Detect which cell encompasses the target text, then output its (x, y) center coordinate. 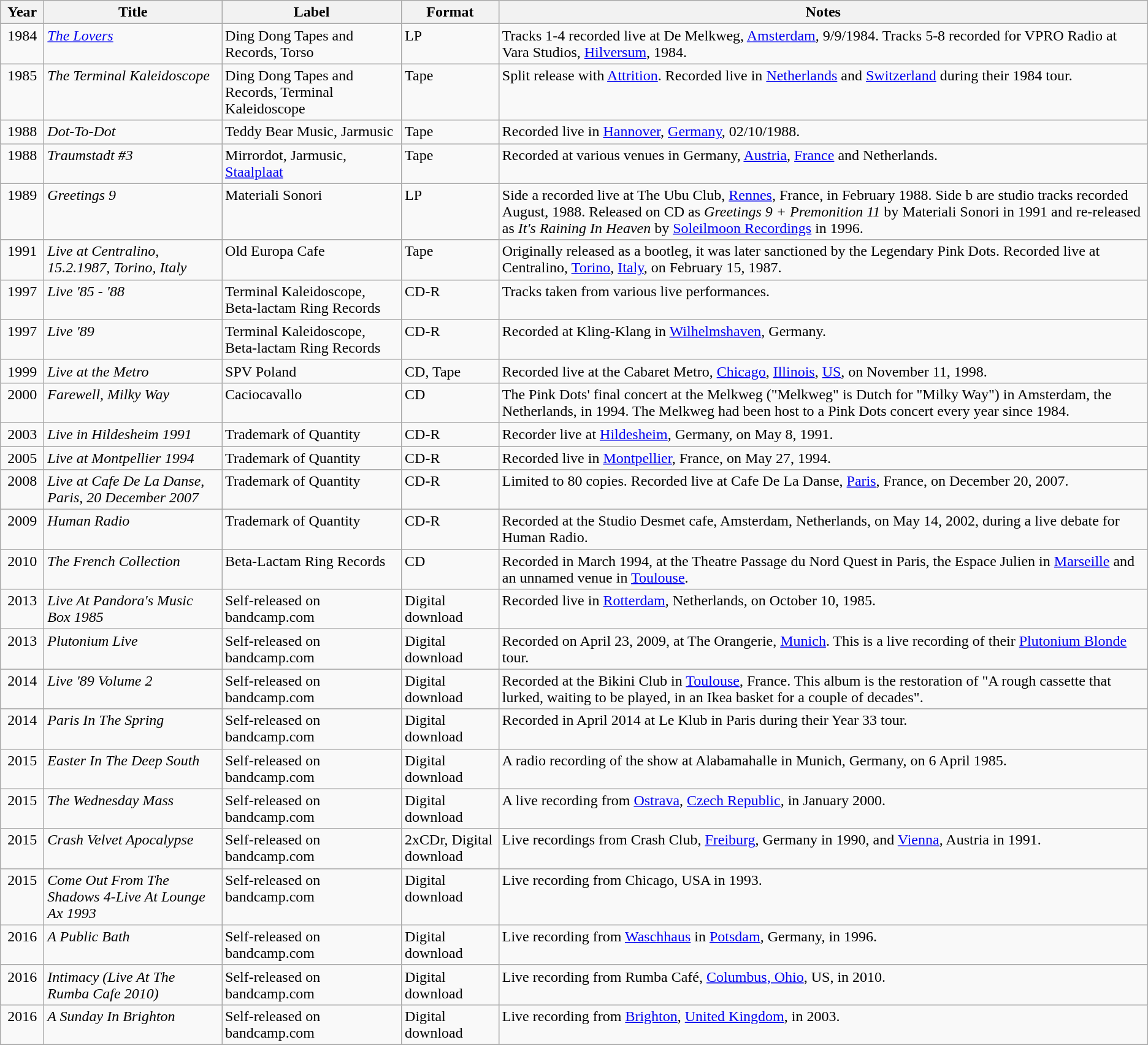
Come Out From The Shadows 4-Live At Lounge Ax 1993 (133, 897)
A Sunday In Brighton (133, 1024)
Recorded at the Studio Desmet cafe, Amsterdam, Netherlands, on May 14, 2002, during a live debate for Human Radio. (823, 530)
Recorded live in Hannover, Germany, 02/10/1988. (823, 132)
The Terminal Kaleidoscope (133, 92)
Format (450, 12)
Year (22, 12)
Plutonium Live (133, 649)
Traumstadt #3 (133, 163)
Live '89 Volume 2 (133, 689)
Intimacy (Live At The Rumba Cafe 2010) (133, 985)
Paris In The Spring (133, 729)
Live at Cafe De La Danse, Paris, 20 December 2007 (133, 489)
The French Collection (133, 569)
Recorded at Kling-Klang in Wilhelmshaven, Germany. (823, 340)
2005 (22, 458)
Live At Pandora's Music Box 1985 (133, 610)
2010 (22, 569)
SPV Poland (312, 371)
Tracks 1-4 recorded live at De Melkweg, Amsterdam, 9/9/1984. Tracks 5-8 recorded for VPRO Radio at Vara Studios, Hilversum, 1984. (823, 44)
A live recording from Ostrava, Czech Republic, in January 2000. (823, 808)
Easter In The Deep South (133, 769)
1999 (22, 371)
Live recording from Rumba Café, Columbus, Ohio, US, in 2010. (823, 985)
1991 (22, 260)
Live in Hildesheim 1991 (133, 434)
2003 (22, 434)
Recorded in March 1994, at the Theatre Passage du Nord Quest in Paris, the Espace Julien in Marseille and an unnamed venue in Toulouse. (823, 569)
Recorded live in Montpellier, France, on May 27, 1994. (823, 458)
1984 (22, 44)
Notes (823, 12)
Dot-To-Dot (133, 132)
Recorded in April 2014 at Le Klub in Paris during their Year 33 tour. (823, 729)
Ding Dong Tapes and Records, Torso (312, 44)
Recorded live at the Cabaret Metro, Chicago, Illinois, US, on November 11, 1998. (823, 371)
Recorded live in Rotterdam, Netherlands, on October 10, 1985. (823, 610)
Beta-Lactam Ring Records (312, 569)
2000 (22, 402)
Live at the Metro (133, 371)
Limited to 80 copies. Recorded live at Cafe De La Danse, Paris, France, on December 20, 2007. (823, 489)
2008 (22, 489)
Live recording from Chicago, USA in 1993. (823, 897)
Crash Velvet Apocalypse (133, 849)
Live recording from Brighton, United Kingdom, in 2003. (823, 1024)
Live at Centralino, 15.2.1987, Torino, Italy (133, 260)
Greetings 9 (133, 212)
A radio recording of the show at Alabamahalle in Munich, Germany, on 6 April 1985. (823, 769)
The Lovers (133, 44)
Old Europa Cafe (312, 260)
Recorded on April 23, 2009, at The Orangerie, Munich. This is a live recording of their Plutonium Blonde tour. (823, 649)
Teddy Bear Music, Jarmusic (312, 132)
Live '89 (133, 340)
CD, Tape (450, 371)
Live at Montpellier 1994 (133, 458)
Recorded at various venues in Germany, Austria, France and Netherlands. (823, 163)
1985 (22, 92)
Caciocavallo (312, 402)
Materiali Sonori (312, 212)
Tracks taken from various live performances. (823, 299)
Ding Dong Tapes and Records, Terminal Kaleidoscope (312, 92)
Split release with Attrition. Recorded live in Netherlands and Switzerland during their 1984 tour. (823, 92)
2009 (22, 530)
Live recordings from Crash Club, Freiburg, Germany in 1990, and Vienna, Austria in 1991. (823, 849)
Label (312, 12)
The Wednesday Mass (133, 808)
A Public Bath (133, 944)
Human Radio (133, 530)
1989 (22, 212)
Mirrordot, Jarmusic, Staalplaat (312, 163)
Live recording from Waschhaus in Potsdam, Germany, in 1996. (823, 944)
Farewell, Milky Way (133, 402)
Title (133, 12)
2xCDr, Digital download (450, 849)
Live '85 - '88 (133, 299)
Recorder live at Hildesheim, Germany, on May 8, 1991. (823, 434)
